Output the (X, Y) coordinate of the center of the cell containing the given text.  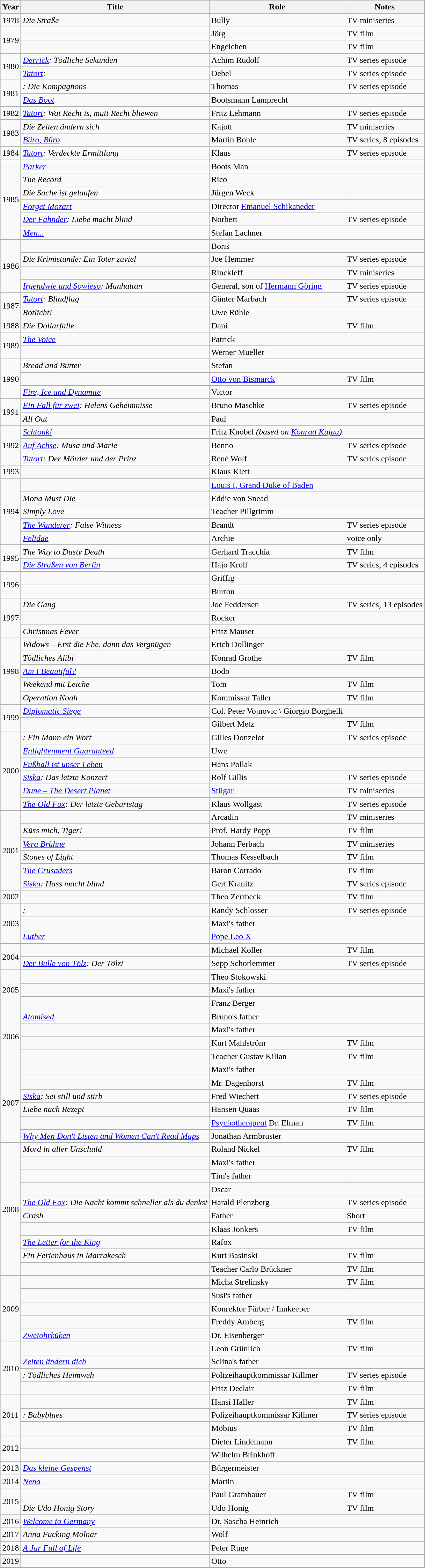
Louis I, Grand Duke of Baden (277, 485)
Achim Rudolf (277, 60)
Rafox (277, 1242)
Der Bulle von Tölz: Der Tölzi (115, 963)
Bully (277, 20)
Teacher Gustav Kilian (277, 1056)
2004 (10, 957)
Irgendwie und Sowieso: Manhattan (115, 286)
Michael Koller (277, 950)
Bruno Maschke (277, 406)
Uwe Rühle (277, 312)
2002 (10, 897)
Günter Marbach (277, 299)
Ein Ferienhaus in Marrakesch (115, 1256)
Archie (277, 538)
Joe Hemmer (277, 259)
Nena (115, 1481)
Burton (277, 592)
The Record (115, 180)
Norbert (277, 220)
Col. Peter Vojnovic \ Giorgio Borghelli (277, 711)
Welcome to Germany (115, 1521)
Dr. Eisenberger (277, 1335)
Auf Achse: Musa und Marie (115, 445)
Rolf Gillis (277, 777)
Mona Must Die (115, 498)
Fritz Declair (277, 1388)
Die Krimistunde: Ein Toter zuviel (115, 259)
1996 (10, 585)
The Way to Dusty Death (115, 551)
Fred Wiechert (277, 1096)
Gert Kranitz (277, 884)
1998 (10, 671)
Boots Man (277, 166)
Erich Dollinger (277, 645)
Notes (384, 7)
Fritz Mauser (277, 631)
Uwe (277, 751)
Rocker (277, 618)
Oscar (277, 1189)
Atomised (115, 1017)
Rotlicht! (115, 312)
Kurt Mahlström (277, 1043)
Küss mich, Tiger! (115, 831)
Operation Noah (115, 698)
Siska: Hass macht blind (115, 884)
Derrick: Tödliche Sekunden (115, 60)
Bootsmann Lamprecht (277, 100)
Mr. Dagenhorst (277, 1083)
Tim's father (277, 1176)
1980 (10, 67)
2001 (10, 850)
Arcadin (277, 817)
2018 (10, 1548)
TV series, 8 episodes (384, 140)
Wolf (277, 1534)
2013 (10, 1468)
Fritz Knobel (based on Konrad Kujau) (277, 432)
Gilbert Metz (277, 724)
Kommissar Taller (277, 698)
Bruno's father (277, 1017)
Role (277, 7)
Teacher Carlo Brückner (277, 1269)
Victor (277, 392)
Joe Feddersen (277, 605)
Title (115, 7)
Diplomatic Siege (115, 711)
Eddie von Snead (277, 498)
Otto (277, 1561)
2015 (10, 1501)
2012 (10, 1448)
Thomas Kesselbach (277, 857)
All Out (115, 419)
Tatort: Wat Recht is, mutt Recht bliewen (115, 113)
Forget Mozart (115, 206)
Simply Love (115, 512)
2000 (10, 771)
Stilgar (277, 790)
2010 (10, 1368)
The Old Fox: Der letzte Geburtstag (115, 804)
1985 (10, 200)
Zeiten ändern dich (115, 1362)
: (115, 910)
Peter Ruge (277, 1548)
Harald Plenzberg (277, 1202)
Franz Berger (277, 1003)
Das kleine Gespenst (115, 1468)
Theo Stokowski (277, 976)
1992 (10, 445)
Thomas (277, 87)
Martin Bohle (277, 140)
Martin (277, 1481)
1987 (10, 306)
Die Sache ist gelaufen (115, 193)
Randy Schlosser (277, 910)
Hansen Quaas (277, 1109)
1986 (10, 266)
Patrick (277, 339)
: Ein Mann ein Wort (115, 737)
2006 (10, 1036)
Weekend mit Leiche (115, 684)
Siska: Sei still und stirb (115, 1096)
Luther (115, 937)
Anna Fucking Molnar (115, 1534)
1984 (10, 153)
Fritz Lehmann (277, 113)
Klaus (277, 153)
Vera Brühne (115, 844)
The Voice (115, 339)
2009 (10, 1309)
René Wolf (277, 459)
1978 (10, 20)
Stones of Light (115, 857)
Die Dollarfalle (115, 326)
Psychotherapeut Dr. Elmau (277, 1123)
Paul Grambauer (277, 1495)
Gerhard Tracchia (277, 551)
2017 (10, 1534)
Rico (277, 180)
Kurt Basinski (277, 1256)
Enlightenment Guaranteed (115, 751)
Hans Pollak (277, 764)
Freddy Amberg (277, 1322)
Dr. Sascha Heinrich (277, 1521)
Ein Fall für zwei: Helens Geheimnisse (115, 406)
Baron Corrado (277, 870)
Engelchen (277, 47)
Stefan (277, 365)
1979 (10, 40)
Griffig (277, 578)
Short (384, 1216)
Am I Beautiful? (115, 671)
Selina's father (277, 1362)
Oebel (277, 73)
Hansi Haller (277, 1402)
2003 (10, 923)
Year (10, 7)
Gilles Donzelot (277, 737)
Werner Mueller (277, 352)
Konrektor Färber / Innkeeper (277, 1309)
1990 (10, 379)
Zweiohrküken (115, 1335)
Father (277, 1216)
Brandt (277, 525)
Widows – Erst die Ehe, dann das Vergnügen (115, 645)
Tatort: Blindflug (115, 299)
1993 (10, 472)
Director Emanuel Schikaneder (277, 206)
Prof. Hardy Popp (277, 831)
Mord in aller Unschuld (115, 1149)
The Old Fox: Die Nacht kommt schneller als du denkst (115, 1202)
Felidae (115, 538)
Teacher Pillgrimm (277, 512)
Jörg (277, 34)
Why Men Don't Listen and Women Can't Read Maps (115, 1136)
1983 (10, 133)
2016 (10, 1521)
1981 (10, 93)
: Babyblues (115, 1415)
Dune – The Desert Planet (115, 790)
Bürgermeister (277, 1468)
Jonathan Armbruster (277, 1136)
Das Boot (115, 100)
Bread and Butter (115, 365)
TV series, 4 episodes (384, 565)
The Wanderer: False Witness (115, 525)
Die Straßen von Berlin (115, 565)
Dani (277, 326)
: Die Kompagnons (115, 87)
Tatort: Verdeckte Ermittlung (115, 153)
Die Gang (115, 605)
Tödliches Alibi (115, 658)
Sepp Schorlemmer (277, 963)
A Jar Full of Life (115, 1548)
Susi's father (277, 1295)
Klaas Jonkers (277, 1229)
1988 (10, 326)
2007 (10, 1103)
Johann Ferbach (277, 844)
2019 (10, 1561)
The Crusaders (115, 870)
1991 (10, 412)
Klaus Wollgast (277, 804)
TV series, 13 episodes (384, 605)
Hajo Kroll (277, 565)
1995 (10, 558)
voice only (384, 538)
Tatort: (115, 73)
Rinckleff (277, 273)
Tatort: Der Mörder und der Prinz (115, 459)
Die Zeiten ändern sich (115, 126)
Benno (277, 445)
Stefan Lachner (277, 233)
Pope Leo X (277, 937)
Crash (115, 1216)
The Letter for the King (115, 1242)
Dieter Lindemann (277, 1442)
1982 (10, 113)
Liebe nach Rezept (115, 1109)
Siska: Das letzte Konzert (115, 777)
2011 (10, 1415)
Fire, Ice and Dynamite (115, 392)
Die Straße (115, 20)
Schtonk! (115, 432)
Kajott (277, 126)
Theo Zerrbeck (277, 897)
Wilhelm Brinkhoff (277, 1455)
2005 (10, 990)
1999 (10, 718)
Fußball ist unser Leben (115, 764)
Tom (277, 684)
General, son of Hermann Göring (277, 286)
Bodo (277, 671)
Udo Honig (277, 1508)
Boris (277, 246)
Parker (115, 166)
Klaus Klett (277, 472)
Die Udo Honig Story (115, 1508)
Men... (115, 233)
2008 (10, 1209)
Der Fahnder: Liebe macht blind (115, 220)
Möbius (277, 1428)
Büro, Büro (115, 140)
Christmas Fever (115, 631)
1989 (10, 345)
Otto von Bismarck (277, 379)
Roland Nickel (277, 1149)
1997 (10, 618)
: Tödliches Heimweh (115, 1375)
Leon Grünlich (277, 1348)
Micha Strelinsky (277, 1282)
1994 (10, 512)
Jürgen Weck (277, 193)
2014 (10, 1481)
Paul (277, 419)
Konrad Grothe (277, 658)
